Find where the given text appears and provide that cell's center as [X, Y] coordinate. 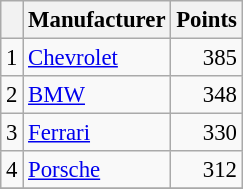
2 [12, 95]
312 [206, 170]
348 [206, 95]
330 [206, 133]
385 [206, 58]
Ferrari [97, 133]
4 [12, 170]
Chevrolet [97, 58]
1 [12, 58]
BMW [97, 95]
Manufacturer [97, 20]
3 [12, 133]
Porsche [97, 170]
Points [206, 20]
